Return the [x, y] coordinate for the center point of the cell that contains the specified text.  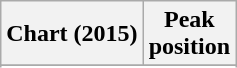
Peakposition [189, 34]
Chart (2015) [72, 34]
